Provide the (x, y) coordinate of the cell's center where the given text is located.  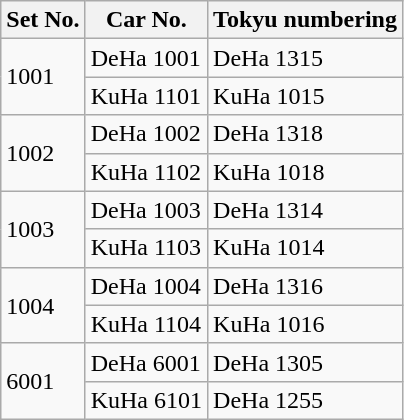
KuHa 1101 (146, 96)
DeHa 1002 (146, 134)
1004 (43, 305)
KuHa 1016 (306, 324)
DeHa 1318 (306, 134)
DeHa 1003 (146, 210)
DeHa 1314 (306, 210)
1001 (43, 77)
DeHa 6001 (146, 362)
DeHa 1316 (306, 286)
KuHa 6101 (146, 400)
6001 (43, 381)
Car No. (146, 20)
DeHa 1315 (306, 58)
KuHa 1015 (306, 96)
KuHa 1102 (146, 172)
KuHa 1014 (306, 248)
Set No. (43, 20)
KuHa 1104 (146, 324)
DeHa 1255 (306, 400)
KuHa 1018 (306, 172)
DeHa 1001 (146, 58)
1002 (43, 153)
KuHa 1103 (146, 248)
DeHa 1305 (306, 362)
Tokyu numbering (306, 20)
1003 (43, 229)
DeHa 1004 (146, 286)
